Pinpoint the cell where the given text exists, returning its (x, y) midpoint coordinate. 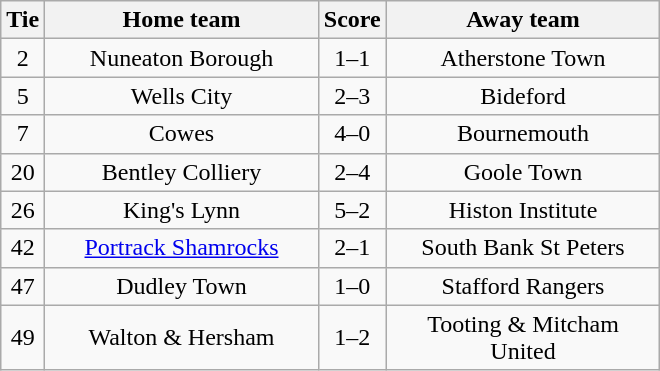
1–2 (352, 338)
1–1 (352, 58)
20 (23, 172)
Cowes (182, 134)
42 (23, 248)
Dudley Town (182, 286)
King's Lynn (182, 210)
Nuneaton Borough (182, 58)
Goole Town (523, 172)
4–0 (352, 134)
2–4 (352, 172)
Score (352, 20)
5–2 (352, 210)
1–0 (352, 286)
47 (23, 286)
Bideford (523, 96)
Home team (182, 20)
Atherstone Town (523, 58)
Bournemouth (523, 134)
26 (23, 210)
Wells City (182, 96)
Tooting & Mitcham United (523, 338)
South Bank St Peters (523, 248)
Tie (23, 20)
2–1 (352, 248)
7 (23, 134)
Histon Institute (523, 210)
Away team (523, 20)
2–3 (352, 96)
Bentley Colliery (182, 172)
Stafford Rangers (523, 286)
2 (23, 58)
Walton & Hersham (182, 338)
49 (23, 338)
5 (23, 96)
Portrack Shamrocks (182, 248)
